Search for the cell housing the specified text and yield its (x, y) center coordinate. 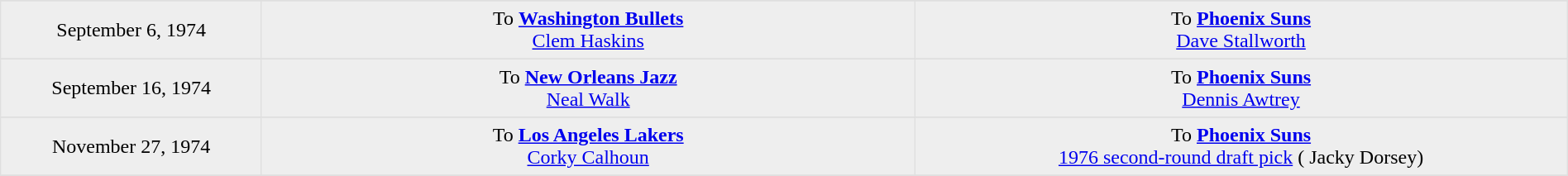
To Washington Bullets Clem Haskins (587, 30)
To Phoenix Suns Dave Stallworth (1241, 30)
September 16, 1974 (131, 88)
September 6, 1974 (131, 30)
November 27, 1974 (131, 146)
To New Orleans Jazz Neal Walk (587, 88)
To Phoenix Suns1976 second-round draft pick ( Jacky Dorsey) (1241, 146)
To Phoenix Suns Dennis Awtrey (1241, 88)
To Los Angeles Lakers Corky Calhoun (587, 146)
